Search for the cell housing the specified text and yield its (X, Y) center coordinate. 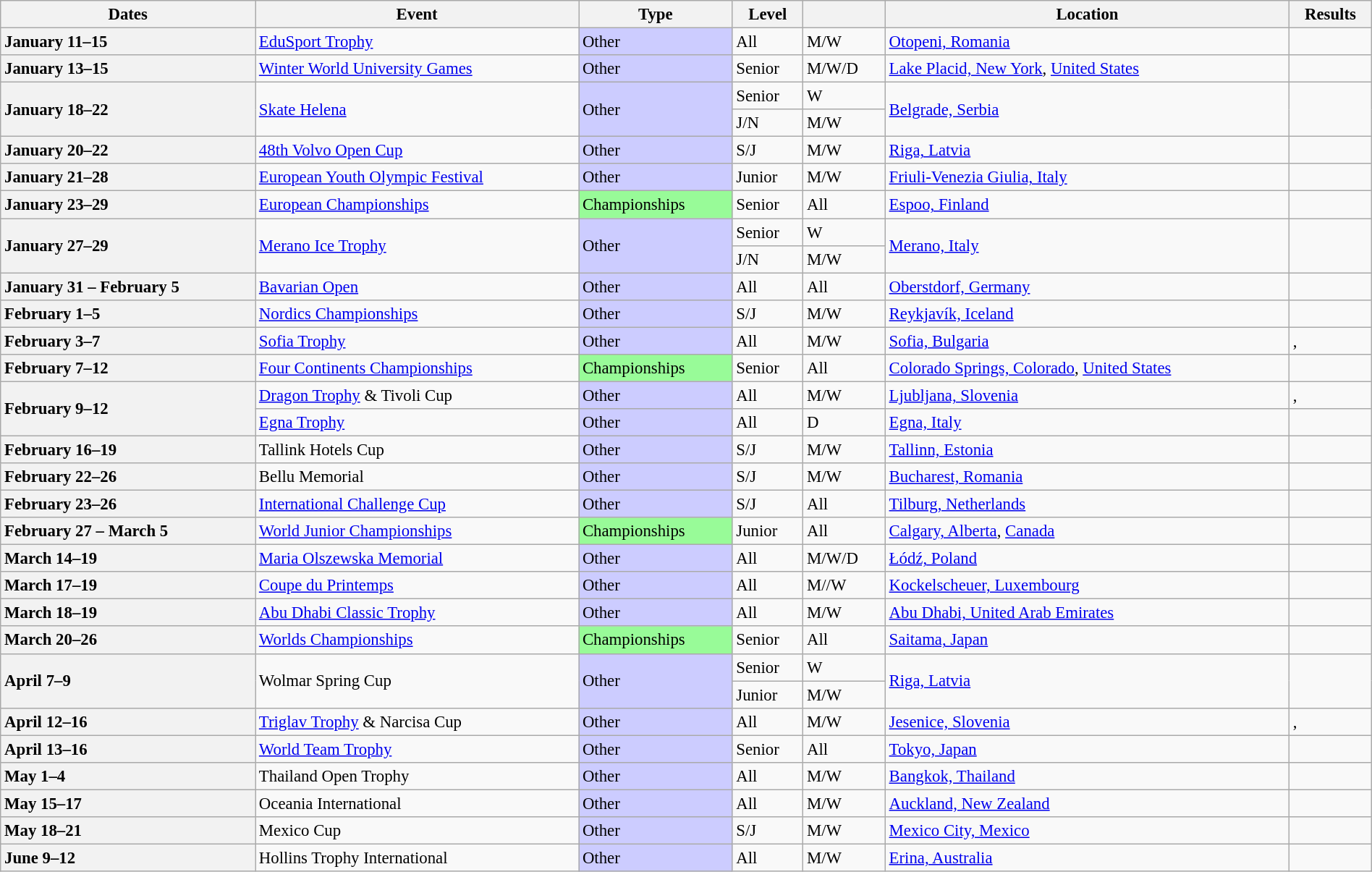
Jesenice, Slovenia (1087, 721)
D (844, 423)
Four Continents Championships (417, 368)
April 12–16 (128, 721)
May 18–21 (128, 831)
Colorado Springs, Colorado, United States (1087, 368)
Auckland, New Zealand (1087, 803)
January 20–22 (128, 151)
Oceania International (417, 803)
February 27 – March 5 (128, 531)
World Team Trophy (417, 749)
February 7–12 (128, 368)
Level (768, 14)
Sofia Trophy (417, 341)
World Junior Championships (417, 531)
January 13–15 (128, 69)
48th Volvo Open Cup (417, 151)
January 18–22 (128, 110)
Mexico Cup (417, 831)
Merano, Italy (1087, 246)
Friuli-Venezia Giulia, Italy (1087, 177)
Bavarian Open (417, 287)
January 27–29 (128, 246)
May 15–17 (128, 803)
Sofia, Bulgaria (1087, 341)
May 1–4 (128, 776)
Nordics Championships (417, 313)
Ljubljana, Slovenia (1087, 395)
Bellu Memorial (417, 477)
Saitama, Japan (1087, 640)
January 11–15 (128, 42)
February 9–12 (128, 408)
January 21–28 (128, 177)
January 23–29 (128, 205)
Hollins Trophy International (417, 858)
March 14–19 (128, 559)
Location (1087, 14)
February 16–19 (128, 449)
February 23–26 (128, 504)
Tallinn, Estonia (1087, 449)
Skate Helena (417, 110)
Oberstdorf, Germany (1087, 287)
February 1–5 (128, 313)
February 3–7 (128, 341)
Espoo, Finland (1087, 205)
Mexico City, Mexico (1087, 831)
Tokyo, Japan (1087, 749)
Triglav Trophy & Narcisa Cup (417, 721)
European Championships (417, 205)
Bucharest, Romania (1087, 477)
Worlds Championships (417, 640)
Merano Ice Trophy (417, 246)
March 18–19 (128, 613)
Dragon Trophy & Tivoli Cup (417, 395)
Type (656, 14)
Bangkok, Thailand (1087, 776)
Thailand Open Trophy (417, 776)
Erina, Australia (1087, 858)
March 17–19 (128, 585)
March 20–26 (128, 640)
Winter World University Games (417, 69)
M//W (844, 585)
Event (417, 14)
Tilburg, Netherlands (1087, 504)
April 7–9 (128, 680)
Calgary, Alberta, Canada (1087, 531)
Otopeni, Romania (1087, 42)
Reykjavík, Iceland (1087, 313)
International Challenge Cup (417, 504)
Maria Olszewska Memorial (417, 559)
Belgrade, Serbia (1087, 110)
Wolmar Spring Cup (417, 680)
Tallink Hotels Cup (417, 449)
Łódź, Poland (1087, 559)
EduSport Trophy (417, 42)
Egna Trophy (417, 423)
Abu Dhabi, United Arab Emirates (1087, 613)
Egna, Italy (1087, 423)
June 9–12 (128, 858)
Dates (128, 14)
April 13–16 (128, 749)
Results (1331, 14)
January 31 – February 5 (128, 287)
Lake Placid, New York, United States (1087, 69)
Kockelscheuer, Luxembourg (1087, 585)
Abu Dhabi Classic Trophy (417, 613)
European Youth Olympic Festival (417, 177)
February 22–26 (128, 477)
Coupe du Printemps (417, 585)
